From the cell containing the given text, extract its center point as [X, Y] coordinate. 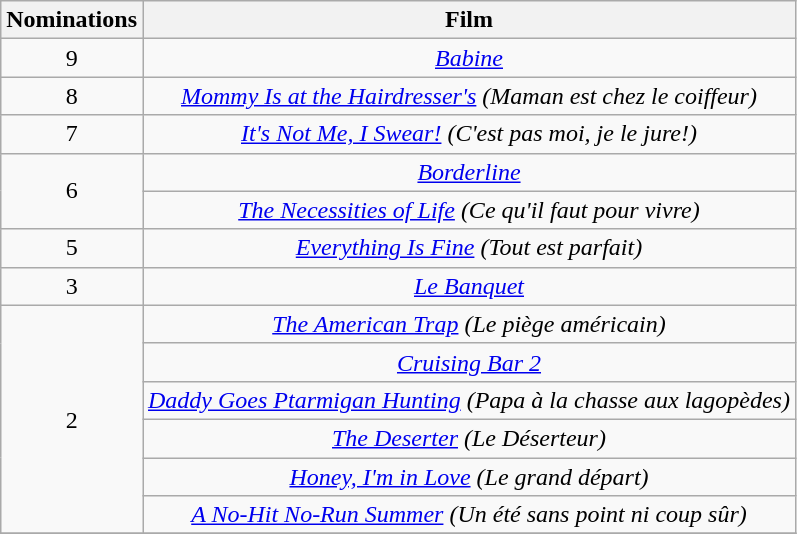
Cruising Bar 2 [468, 362]
Film [468, 20]
Borderline [468, 172]
3 [72, 286]
8 [72, 96]
The Necessities of Life (Ce qu'il faut pour vivre) [468, 210]
5 [72, 248]
Babine [468, 58]
9 [72, 58]
Honey, I'm in Love (Le grand départ) [468, 477]
It's Not Me, I Swear! (C'est pas moi, je le jure!) [468, 134]
The American Trap (Le piège américain) [468, 324]
Le Banquet [468, 286]
Everything Is Fine (Tout est parfait) [468, 248]
A No-Hit No-Run Summer (Un été sans point ni coup sûr) [468, 515]
6 [72, 191]
Daddy Goes Ptarmigan Hunting (Papa à la chasse aux lagopèdes) [468, 400]
2 [72, 419]
7 [72, 134]
Mommy Is at the Hairdresser's (Maman est chez le coiffeur) [468, 96]
The Deserter (Le Déserteur) [468, 438]
Nominations [72, 20]
